Capture the cell that displays the provided text and extract its [x, y] central coordinate. 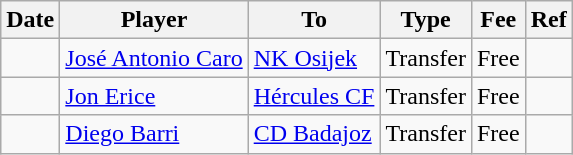
Type [426, 20]
Fee [498, 20]
Diego Barri [154, 134]
To [314, 20]
José Antonio Caro [154, 58]
Jon Erice [154, 96]
CD Badajoz [314, 134]
Ref [548, 20]
Player [154, 20]
Hércules CF [314, 96]
Date [30, 20]
NK Osijek [314, 58]
